Provide the (X, Y) coordinate of the cell's center where the given text is located.  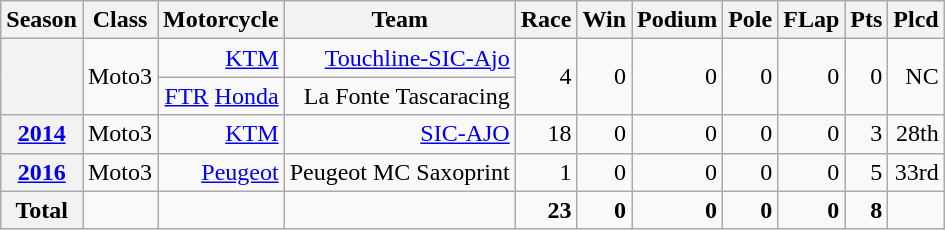
Team (400, 20)
1 (546, 172)
4 (546, 77)
3 (866, 134)
23 (546, 210)
2016 (42, 172)
Win (604, 20)
2014 (42, 134)
NC (916, 77)
Plcd (916, 20)
Touchline-SIC-Ajo (400, 58)
18 (546, 134)
5 (866, 172)
Pole (750, 20)
Season (42, 20)
8 (866, 210)
FTR Honda (222, 96)
La Fonte Tascaracing (400, 96)
Peugeot (222, 172)
Peugeot MC Saxoprint (400, 172)
Total (42, 210)
FLap (812, 20)
Race (546, 20)
28th (916, 134)
Pts (866, 20)
Class (120, 20)
Podium (678, 20)
Motorcycle (222, 20)
33rd (916, 172)
SIC-AJO (400, 134)
